Scan for the cell matching the given text and deliver its (x, y) coordinate at center. 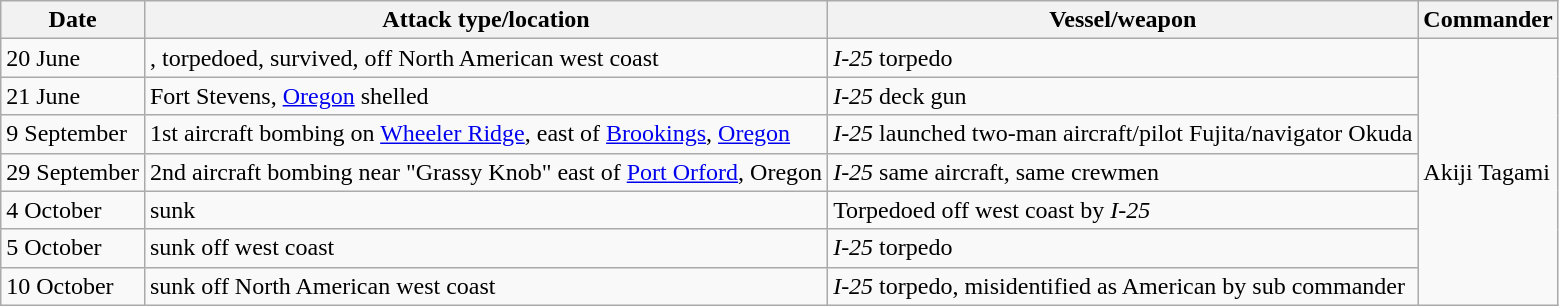
, torpedoed, survived, off North American west coast (486, 58)
9 September (73, 134)
1st aircraft bombing on Wheeler Ridge, east of Brookings, Oregon (486, 134)
Vessel/weapon (1123, 20)
Commander (1488, 20)
20 June (73, 58)
29 September (73, 172)
4 October (73, 210)
Attack type/location (486, 20)
Fort Stevens, Oregon shelled (486, 96)
Akiji Tagami (1488, 172)
I-25 deck gun (1123, 96)
I-25 torpedo, misidentified as American by sub commander (1123, 286)
21 June (73, 96)
I-25 launched two-man aircraft/pilot Fujita/navigator Okuda (1123, 134)
Date (73, 20)
5 October (73, 248)
10 October (73, 286)
I-25 same aircraft, same crewmen (1123, 172)
sunk off North American west coast (486, 286)
sunk off west coast (486, 248)
Torpedoed off west coast by I-25 (1123, 210)
2nd aircraft bombing near "Grassy Knob" east of Port Orford, Oregon (486, 172)
sunk (486, 210)
